Extract the [X, Y] coordinate from the center of the cell holding the provided text.  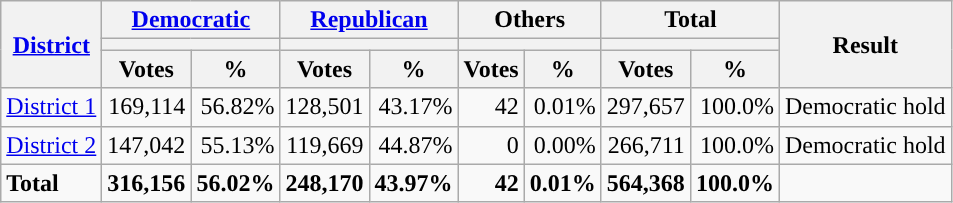
564,368 [646, 183]
0.00% [562, 145]
147,042 [146, 145]
316,156 [146, 183]
District 2 [52, 145]
Democratic [191, 20]
128,501 [324, 107]
297,657 [646, 107]
43.17% [414, 107]
119,669 [324, 145]
District 1 [52, 107]
0 [491, 145]
Republican [369, 20]
Others [530, 20]
56.82% [236, 107]
44.87% [414, 145]
248,170 [324, 183]
56.02% [236, 183]
Result [865, 44]
District [52, 44]
169,114 [146, 107]
43.97% [414, 183]
266,711 [646, 145]
55.13% [236, 145]
